Return [X, Y] of the center of cell containing provided text 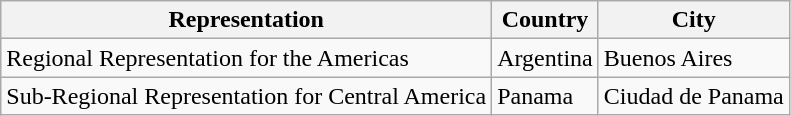
Country [546, 20]
Buenos Aires [694, 58]
Regional Representation for the Americas [246, 58]
City [694, 20]
Sub-Regional Representation for Central America [246, 96]
Ciudad de Panama [694, 96]
Representation [246, 20]
Argentina [546, 58]
Panama [546, 96]
